For the text-containing cell, return its midpoint in [X, Y] coordinate format. 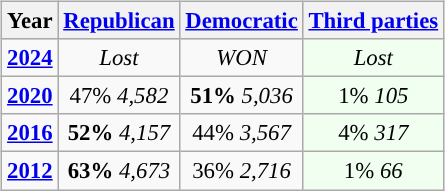
44% 3,567 [242, 133]
36% 2,716 [242, 171]
1% 66 [373, 171]
1% 105 [373, 96]
51% 5,036 [242, 96]
Year [30, 21]
2020 [30, 96]
Republican [119, 21]
Third parties [373, 21]
47% 4,582 [119, 96]
63% 4,673 [119, 171]
2012 [30, 171]
Democratic [242, 21]
2024 [30, 58]
52% 4,157 [119, 133]
4% 317 [373, 133]
2016 [30, 133]
WON [242, 58]
